Provide the [X, Y] coordinate of the cell's center where the given text is located.  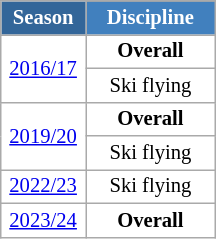
Discipline [151, 17]
2022/23 [44, 186]
2019/20 [44, 136]
Season [44, 17]
2016/17 [44, 68]
2023/24 [44, 220]
